Detect which cell encompasses the target text, then output its (X, Y) center coordinate. 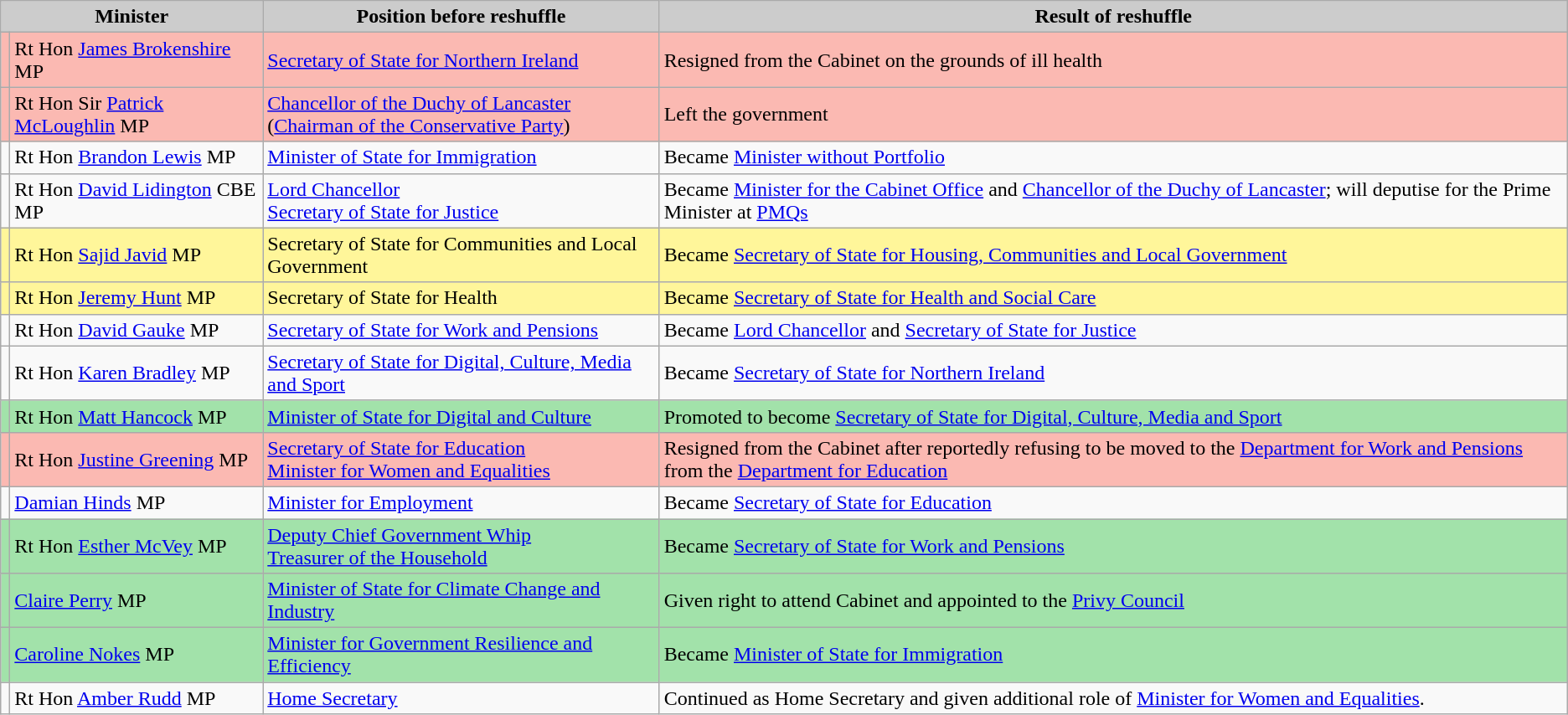
Became Minister of State for Immigration (1113, 655)
Rt Hon Matt Hancock MP (137, 416)
Secretary of State for EducationMinister for Women and Equalities (461, 459)
Rt Hon Karen Bradley MP (137, 373)
Rt Hon Sajid Javid MP (137, 255)
Rt Hon Amber Rudd MP (137, 698)
Resigned from the Cabinet on the grounds of ill health (1113, 60)
Rt Hon Jeremy Hunt MP (137, 298)
Home Secretary (461, 698)
Rt Hon Justine Greening MP (137, 459)
Rt Hon James Brokenshire MP (137, 60)
Rt Hon Sir Patrick McLoughlin MP (137, 114)
Minister of State for Immigration (461, 157)
Lord ChancellorSecretary of State for Justice (461, 201)
Resigned from the Cabinet after reportedly refusing to be moved to the Department for Work and Pensions from the Department for Education (1113, 459)
Secretary of State for Northern Ireland (461, 60)
Minister (132, 17)
Continued as Home Secretary and given additional role of Minister for Women and Equalities. (1113, 698)
Became Secretary of State for Education (1113, 502)
Claire Perry MP (137, 601)
Minister for Government Resilience and Efficiency (461, 655)
Damian Hinds MP (137, 502)
Became Secretary of State for Health and Social Care (1113, 298)
Minister of State for Climate Change and Industry (461, 601)
Rt Hon David Gauke MP (137, 330)
Became Secretary of State for Housing, Communities and Local Government (1113, 255)
Position before reshuffle (461, 17)
Promoted to become Secretary of State for Digital, Culture, Media and Sport (1113, 416)
Left the government (1113, 114)
Minister of State for Digital and Culture (461, 416)
Deputy Chief Government WhipTreasurer of the Household (461, 546)
Secretary of State for Digital, Culture, Media and Sport (461, 373)
Result of reshuffle (1113, 17)
Minister for Employment (461, 502)
Secretary of State for Work and Pensions (461, 330)
Rt Hon Esther McVey MP (137, 546)
Caroline Nokes MP (137, 655)
Became Minister without Portfolio (1113, 157)
Became Secretary of State for Work and Pensions (1113, 546)
Secretary of State for Communities and Local Government (461, 255)
Secretary of State for Health (461, 298)
Became Minister for the Cabinet Office and Chancellor of the Duchy of Lancaster; will deputise for the Prime Minister at PMQs (1113, 201)
Chancellor of the Duchy of Lancaster(Chairman of the Conservative Party) (461, 114)
Became Secretary of State for Northern Ireland (1113, 373)
Given right to attend Cabinet and appointed to the Privy Council (1113, 601)
Rt Hon David Lidington CBE MP (137, 201)
Rt Hon Brandon Lewis MP (137, 157)
Became Lord Chancellor and Secretary of State for Justice (1113, 330)
